Determine the (X, Y) coordinate at the center of the cell enclosing the given text.  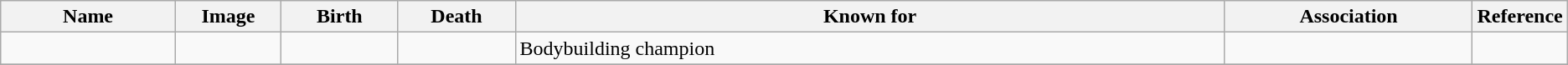
Reference (1519, 17)
Bodybuilding champion (869, 48)
Association (1349, 17)
Name (89, 17)
Known for (869, 17)
Birth (340, 17)
Image (228, 17)
Death (456, 17)
